Scan for the cell matching the given text and deliver its (X, Y) coordinate at center. 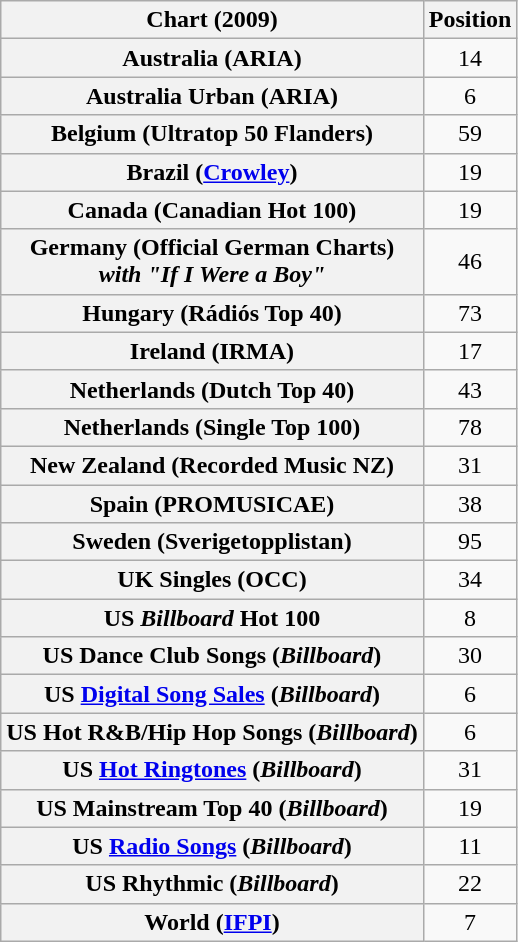
US Rhythmic (Billboard) (212, 884)
14 (470, 58)
78 (470, 427)
95 (470, 542)
Chart (2009) (212, 20)
US Mainstream Top 40 (Billboard) (212, 808)
New Zealand (Recorded Music NZ) (212, 465)
US Digital Song Sales (Billboard) (212, 694)
73 (470, 313)
UK Singles (OCC) (212, 580)
11 (470, 846)
US Hot Ringtones (Billboard) (212, 770)
7 (470, 922)
59 (470, 134)
8 (470, 618)
Position (470, 20)
46 (470, 262)
Australia (ARIA) (212, 58)
Brazil (Crowley) (212, 172)
Ireland (IRMA) (212, 351)
Belgium (Ultratop 50 Flanders) (212, 134)
US Dance Club Songs (Billboard) (212, 656)
17 (470, 351)
43 (470, 389)
38 (470, 503)
US Hot R&B/Hip Hop Songs (Billboard) (212, 732)
Spain (PROMUSICAE) (212, 503)
Netherlands (Dutch Top 40) (212, 389)
Germany (Official German Charts)with "If I Were a Boy" (212, 262)
Hungary (Rádiós Top 40) (212, 313)
Netherlands (Single Top 100) (212, 427)
US Billboard Hot 100 (212, 618)
Sweden (Sverigetopplistan) (212, 542)
34 (470, 580)
30 (470, 656)
World (IFPI) (212, 922)
Canada (Canadian Hot 100) (212, 210)
US Radio Songs (Billboard) (212, 846)
22 (470, 884)
Australia Urban (ARIA) (212, 96)
